Detect which cell encompasses the target text, then output its (X, Y) center coordinate. 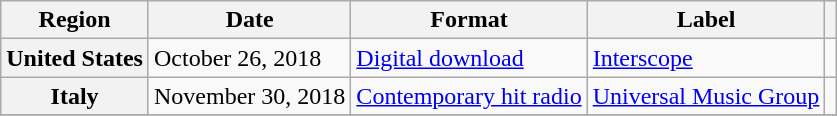
Universal Music Group (706, 96)
Digital download (469, 58)
October 26, 2018 (249, 58)
Format (469, 20)
Contemporary hit radio (469, 96)
November 30, 2018 (249, 96)
Date (249, 20)
Region (75, 20)
Label (706, 20)
Interscope (706, 58)
Italy (75, 96)
United States (75, 58)
